Identify which cell holds the provided text, then report its [x, y] central coordinate. 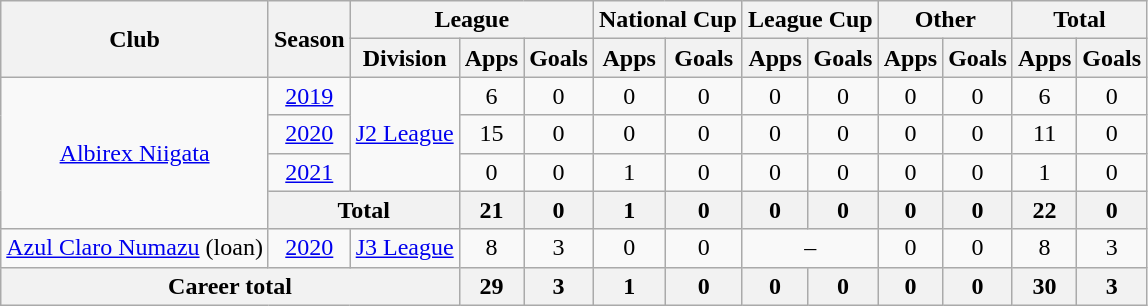
Division [404, 58]
League Cup [810, 20]
22 [1044, 210]
11 [1044, 134]
National Cup [668, 20]
– [810, 248]
Season [309, 39]
Other [945, 20]
J2 League [404, 134]
Career total [230, 286]
J3 League [404, 248]
2021 [309, 172]
30 [1044, 286]
Azul Claro Numazu (loan) [135, 248]
Albirex Niigata [135, 153]
League [472, 20]
29 [491, 286]
2019 [309, 96]
15 [491, 134]
Club [135, 39]
21 [491, 210]
